Identify which cell holds the provided text, then report its [x, y] central coordinate. 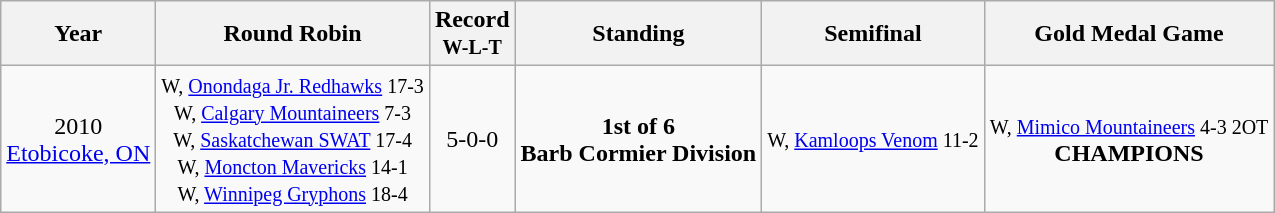
Gold Medal Game [1129, 34]
1st of 6Barb Cormier Division [638, 139]
Round Robin [293, 34]
RecordW-L-T [472, 34]
Standing [638, 34]
W, Kamloops Venom 11-2 [873, 139]
2010Etobicoke, ON [78, 139]
W, Onondaga Jr. Redhawks 17-3W, Calgary Mountaineers 7-3W, Saskatchewan SWAT 17-4W, Moncton Mavericks 14-1W, Winnipeg Gryphons 18-4 [293, 139]
5-0-0 [472, 139]
W, Mimico Mountaineers 4-3 2OTCHAMPIONS [1129, 139]
Year [78, 34]
Semifinal [873, 34]
